Return [x, y] of the center of cell containing provided text 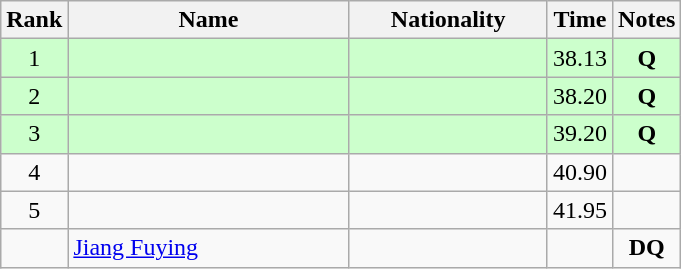
38.20 [580, 96]
2 [34, 96]
Time [580, 20]
Nationality [448, 20]
Rank [34, 20]
Name [208, 20]
38.13 [580, 58]
1 [34, 58]
4 [34, 172]
Notes [647, 20]
39.20 [580, 134]
3 [34, 134]
Jiang Fuying [208, 248]
40.90 [580, 172]
DQ [647, 248]
41.95 [580, 210]
5 [34, 210]
